Search for the cell housing the specified text and yield its [X, Y] center coordinate. 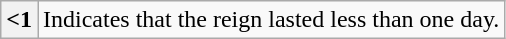
<1 [20, 20]
Indicates that the reign lasted less than one day. [272, 20]
